Return the (X, Y) coordinate for the center point of the cell that contains the specified text.  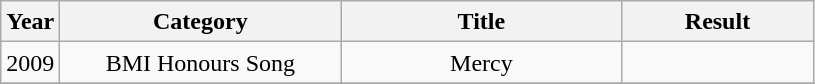
Title (482, 22)
Mercy (482, 62)
BMI Honours Song (200, 62)
2009 (30, 62)
Year (30, 22)
Category (200, 22)
Result (718, 22)
